Find where the given text appears and provide that cell's center as [x, y] coordinate. 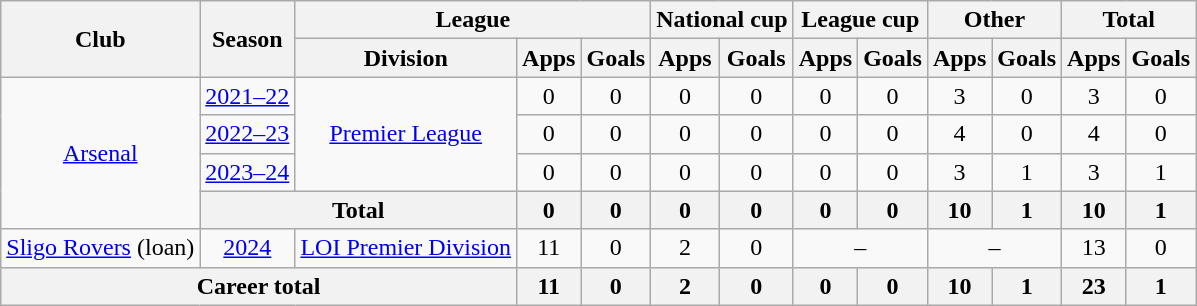
National cup [722, 20]
Division [406, 58]
Club [100, 39]
2022–23 [248, 134]
2023–24 [248, 172]
League [473, 20]
Arsenal [100, 153]
Career total [259, 286]
Other [994, 20]
Season [248, 39]
League cup [860, 20]
13 [1094, 248]
23 [1094, 286]
Premier League [406, 134]
LOI Premier Division [406, 248]
Sligo Rovers (loan) [100, 248]
2021–22 [248, 96]
2024 [248, 248]
